Provide the (x, y) coordinate of the cell's center where the given text is located.  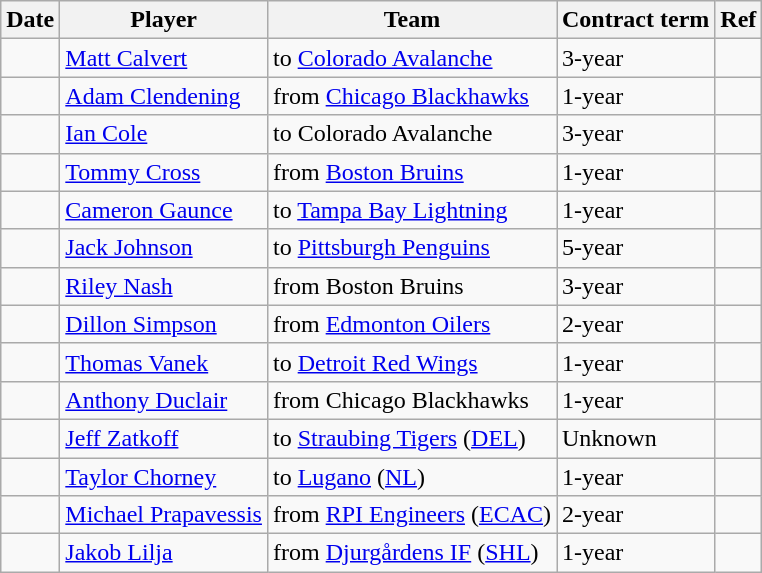
Tommy Cross (164, 172)
Jack Johnson (164, 248)
Thomas Vanek (164, 362)
Ref (738, 20)
Date (30, 20)
to Straubing Tigers (DEL) (412, 438)
from RPI Engineers (ECAC) (412, 515)
Contract term (635, 20)
Anthony Duclair (164, 400)
Taylor Chorney (164, 477)
Jeff Zatkoff (164, 438)
from Edmonton Oilers (412, 324)
Player (164, 20)
to Tampa Bay Lightning (412, 210)
Jakob Lilja (164, 553)
Michael Prapavessis (164, 515)
Adam Clendening (164, 96)
Cameron Gaunce (164, 210)
Team (412, 20)
from Djurgårdens IF (SHL) (412, 553)
Matt Calvert (164, 58)
to Lugano (NL) (412, 477)
to Detroit Red Wings (412, 362)
to Pittsburgh Penguins (412, 248)
Dillon Simpson (164, 324)
Ian Cole (164, 134)
Unknown (635, 438)
5-year (635, 248)
Riley Nash (164, 286)
